Find where the given text appears and provide that cell's center as [x, y] coordinate. 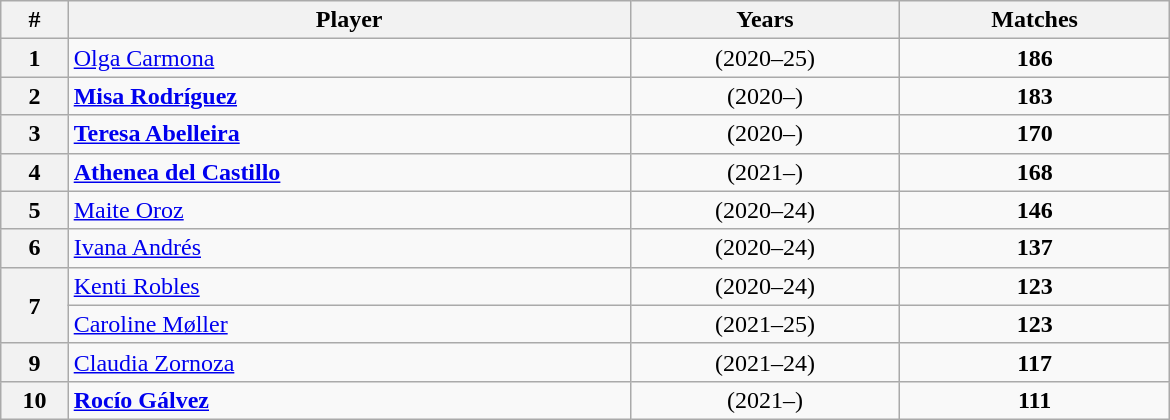
Rocío Gálvez [349, 400]
6 [34, 248]
# [34, 20]
Misa Rodríguez [349, 96]
170 [1035, 134]
(2020–25) [765, 58]
Player [349, 20]
(2021–24) [765, 362]
(2021–25) [765, 324]
168 [1035, 172]
4 [34, 172]
Caroline Møller [349, 324]
10 [34, 400]
Teresa Abelleira [349, 134]
Matches [1035, 20]
186 [1035, 58]
7 [34, 305]
Athenea del Castillo [349, 172]
1 [34, 58]
3 [34, 134]
Maite Oroz [349, 210]
Claudia Zornoza [349, 362]
Years [765, 20]
183 [1035, 96]
Olga Carmona [349, 58]
117 [1035, 362]
Ivana Andrés [349, 248]
5 [34, 210]
137 [1035, 248]
2 [34, 96]
111 [1035, 400]
146 [1035, 210]
9 [34, 362]
Kenti Robles [349, 286]
